Return the (X, Y) coordinate for the center point of the cell that contains the specified text.  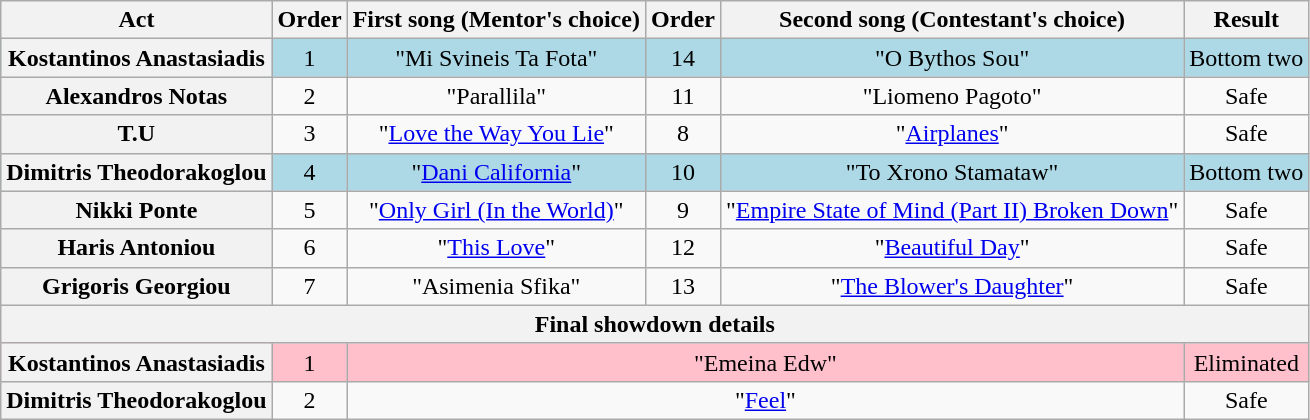
"Airplanes" (952, 134)
Grigoris Georgiou (136, 286)
14 (682, 58)
"Dani California" (496, 172)
"This Love" (496, 248)
Act (136, 20)
Nikki Ponte (136, 210)
First song (Mentor's choice) (496, 20)
T.U (136, 134)
"Asimenia Sfika" (496, 286)
9 (682, 210)
12 (682, 248)
"The Blower's Daughter" (952, 286)
Result (1246, 20)
"Beautiful Day" (952, 248)
6 (310, 248)
"Love the Way You Lie" (496, 134)
Eliminated (1246, 362)
"To Xrono Stamataw" (952, 172)
Final showdown details (655, 324)
5 (310, 210)
Haris Antoniou (136, 248)
7 (310, 286)
"Mi Svineis Ta Fota" (496, 58)
"Feel" (766, 400)
"Parallila" (496, 96)
Alexandros Notas (136, 96)
"O Bythos Sou" (952, 58)
11 (682, 96)
"Emeina Edw" (766, 362)
3 (310, 134)
13 (682, 286)
"Only Girl (In the World)" (496, 210)
4 (310, 172)
Second song (Contestant's choice) (952, 20)
10 (682, 172)
"Empire State of Mind (Part II) Broken Down" (952, 210)
"Liomeno Pagoto" (952, 96)
8 (682, 134)
